Determine the [x, y] coordinate at the center of the cell enclosing the given text.  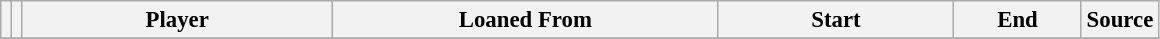
Player [178, 20]
Source [1120, 20]
End [1018, 20]
Start [836, 20]
Loaned From [526, 20]
